For the text-containing cell, return its midpoint in (X, Y) coordinate format. 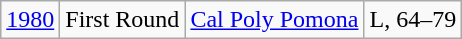
Cal Poly Pomona (274, 20)
First Round (122, 20)
L, 64–79 (413, 20)
1980 (30, 20)
